Identify which cell holds the provided text, then report its (X, Y) central coordinate. 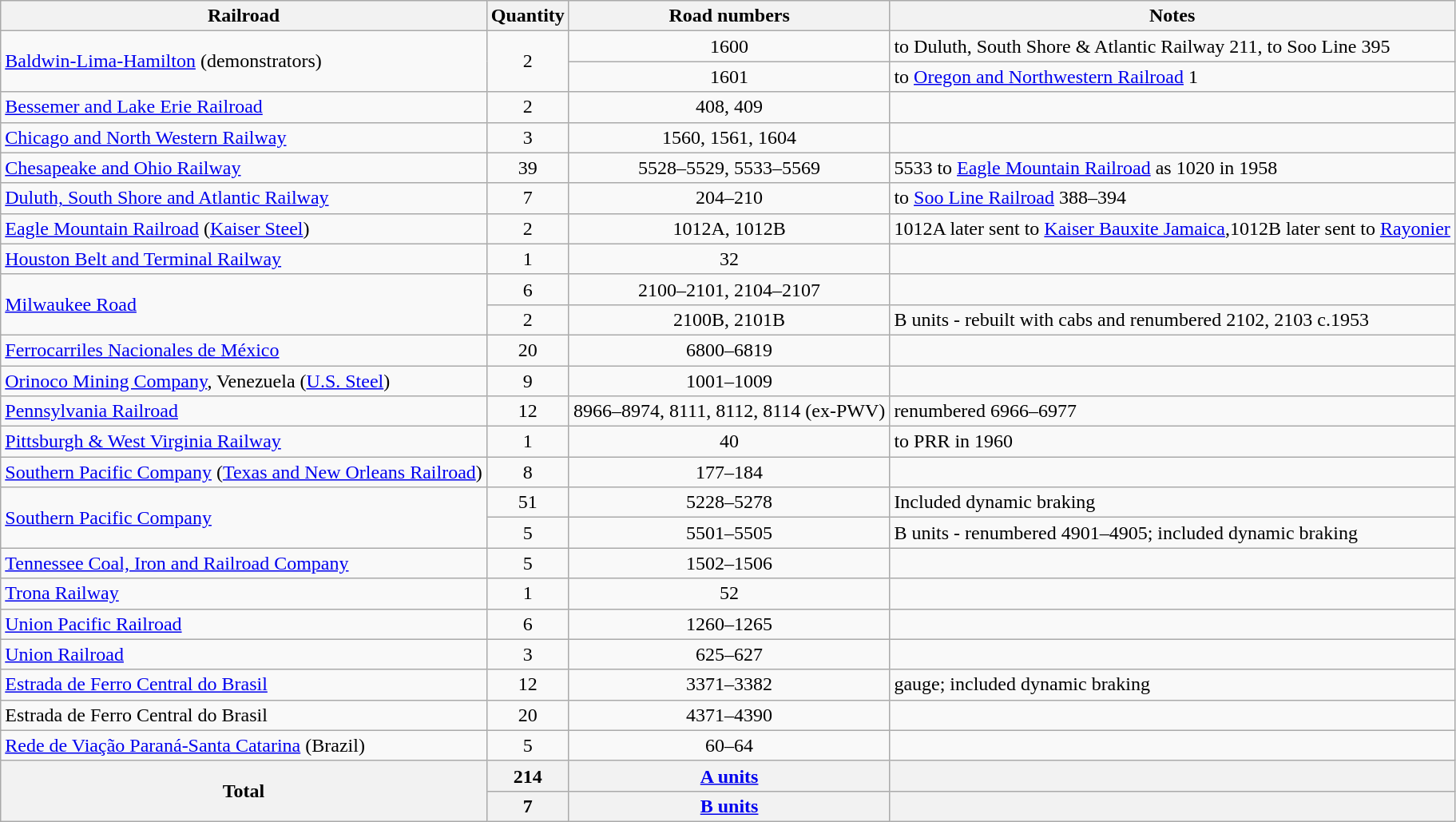
408, 409 (728, 107)
4371–4390 (728, 715)
Quantity (527, 16)
52 (728, 594)
Notes (1172, 16)
5228–5278 (728, 502)
B units - renumbered 4901–4905; included dynamic braking (1172, 533)
1601 (728, 77)
1502–1506 (728, 563)
8966–8974, 8111, 8112, 8114 (ex-PWV) (728, 411)
to Soo Line Railroad 388–394 (1172, 198)
B units - rebuilt with cabs and renumbered 2102, 2103 c.1953 (1172, 320)
A units (728, 776)
Bessemer and Lake Erie Railroad (244, 107)
Total (244, 791)
Tennessee Coal, Iron and Railroad Company (244, 563)
Union Railroad (244, 654)
214 (527, 776)
Eagle Mountain Railroad (Kaiser Steel) (244, 228)
to Oregon and Northwestern Railroad 1 (1172, 77)
Chicago and North Western Railway (244, 137)
to Duluth, South Shore & Atlantic Railway 211, to Soo Line 395 (1172, 46)
Orinoco Mining Company, Venezuela (U.S. Steel) (244, 381)
2100–2101, 2104–2107 (728, 289)
9 (527, 381)
3371–3382 (728, 685)
Railroad (244, 16)
Rede de Viação Paraná-Santa Catarina (Brazil) (244, 745)
Southern Pacific Company (Texas and New Orleans Railroad) (244, 472)
Southern Pacific Company (244, 518)
39 (527, 168)
Chesapeake and Ohio Railway (244, 168)
40 (728, 442)
1260–1265 (728, 624)
204–210 (728, 198)
B units (728, 806)
5533 to Eagle Mountain Railroad as 1020 in 1958 (1172, 168)
625–627 (728, 654)
to PRR in 1960 (1172, 442)
1600 (728, 46)
6800–6819 (728, 350)
Road numbers (728, 16)
177–184 (728, 472)
Pennsylvania Railroad (244, 411)
Ferrocarriles Nacionales de México (244, 350)
Included dynamic braking (1172, 502)
60–64 (728, 745)
1001–1009 (728, 381)
8 (527, 472)
renumbered 6966–6977 (1172, 411)
gauge; included dynamic braking (1172, 685)
5528–5529, 5533–5569 (728, 168)
1012A later sent to Kaiser Bauxite Jamaica,1012B later sent to Rayonier (1172, 228)
Baldwin-Lima-Hamilton (demonstrators) (244, 62)
Houston Belt and Terminal Railway (244, 259)
Duluth, South Shore and Atlantic Railway (244, 198)
1560, 1561, 1604 (728, 137)
51 (527, 502)
Milwaukee Road (244, 304)
5501–5505 (728, 533)
Union Pacific Railroad (244, 624)
Pittsburgh & West Virginia Railway (244, 442)
32 (728, 259)
Trona Railway (244, 594)
1012A, 1012B (728, 228)
2100B, 2101B (728, 320)
